Extract the [x, y] coordinate from the center of the cell holding the provided text.  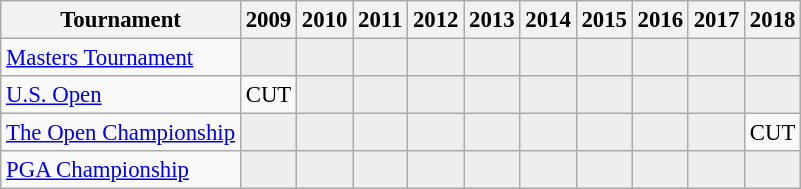
2011 [380, 20]
2012 [436, 20]
2009 [268, 20]
2018 [773, 20]
Tournament [121, 20]
2017 [716, 20]
2016 [660, 20]
Masters Tournament [121, 58]
2014 [548, 20]
U.S. Open [121, 95]
PGA Championship [121, 170]
2015 [604, 20]
The Open Championship [121, 133]
2013 [492, 20]
2010 [325, 20]
